Return (X, Y) of the center of cell containing provided text 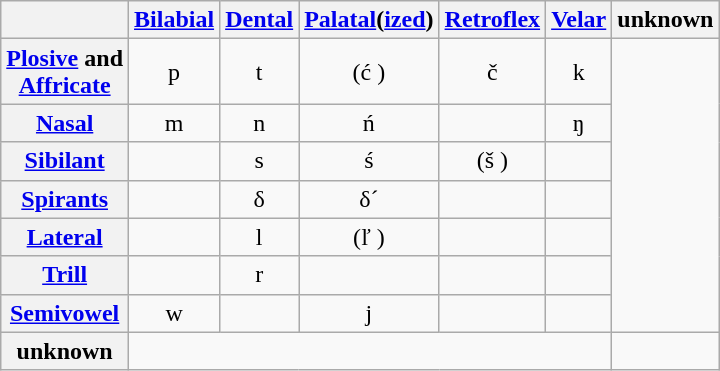
Trill (65, 275)
Nasal (65, 123)
Dental (260, 20)
t (260, 72)
r (260, 275)
n (260, 123)
Semivowel (65, 313)
ŋ (579, 123)
δ´ (369, 199)
Lateral (65, 237)
(ć ) (369, 72)
Velar (579, 20)
w (174, 313)
Palatal(ized) (369, 20)
Spirants (65, 199)
m (174, 123)
k (579, 72)
ś (369, 161)
Sibilant (65, 161)
č (492, 72)
(ľ ) (369, 237)
Retroflex (492, 20)
j (369, 313)
s (260, 161)
δ (260, 199)
p (174, 72)
Bilabial (174, 20)
ń (369, 123)
(š ) (492, 161)
l (260, 237)
Plosive andAffricate (65, 72)
